Provide the (x, y) coordinate of the cell's center where the given text is located.  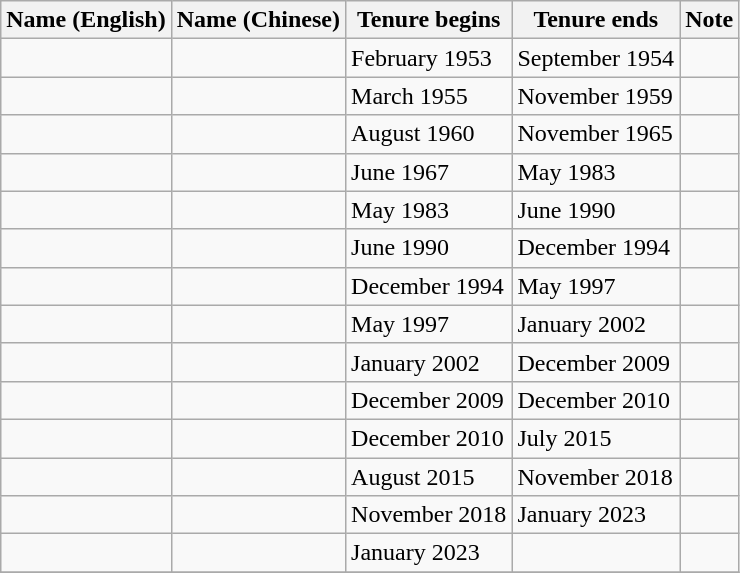
Tenure begins (429, 20)
November 1965 (596, 134)
August 1960 (429, 134)
Name (English) (86, 20)
September 1954 (596, 58)
February 1953 (429, 58)
August 2015 (429, 477)
March 1955 (429, 96)
June 1967 (429, 172)
November 1959 (596, 96)
Tenure ends (596, 20)
July 2015 (596, 438)
Name (Chinese) (258, 20)
Note (710, 20)
